From the cell containing the given text, extract its center point as (X, Y) coordinate. 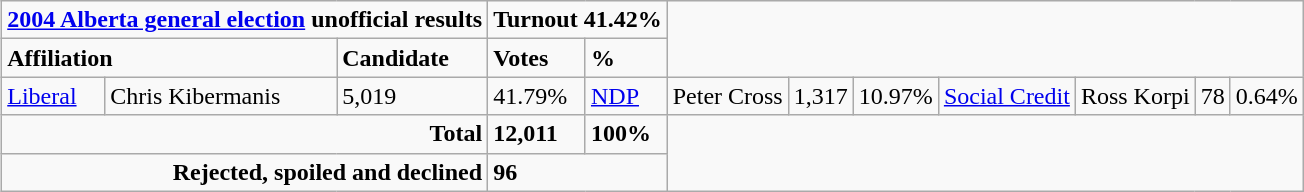
5,019 (412, 96)
NDP (626, 96)
1,317 (820, 96)
Turnout 41.42% (578, 20)
12,011 (537, 134)
96 (578, 172)
Votes (537, 58)
Peter Cross (728, 96)
Rejected, spoiled and declined (245, 172)
10.97% (896, 96)
Total (245, 134)
Candidate (412, 58)
Social Credit (1006, 96)
% (626, 58)
100% (626, 134)
78 (1212, 96)
41.79% (537, 96)
0.64% (1266, 96)
Chris Kibermanis (221, 96)
Liberal (54, 96)
Ross Korpi (1135, 96)
2004 Alberta general election unofficial results (245, 20)
Affiliation (170, 58)
